Output the (X, Y) coordinate of the center of the cell containing the given text.  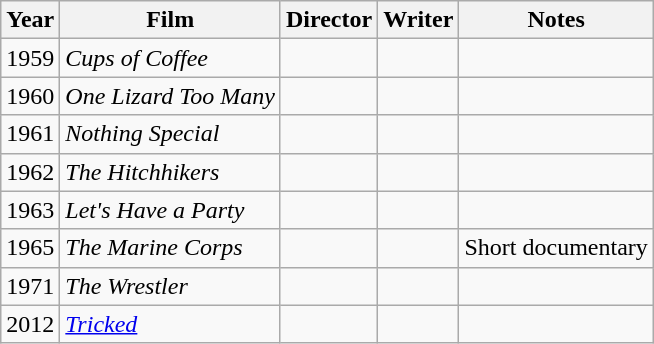
One Lizard Too Many (170, 96)
Let's Have a Party (170, 210)
Tricked (170, 324)
Short documentary (556, 248)
1960 (30, 96)
1961 (30, 134)
Nothing Special (170, 134)
Film (170, 20)
Director (328, 20)
The Wrestler (170, 286)
1959 (30, 58)
1963 (30, 210)
Notes (556, 20)
2012 (30, 324)
1971 (30, 286)
The Hitchhikers (170, 172)
Cups of Coffee (170, 58)
1962 (30, 172)
The Marine Corps (170, 248)
1965 (30, 248)
Year (30, 20)
Writer (418, 20)
